Output the (x, y) coordinate of the center of the cell containing the given text.  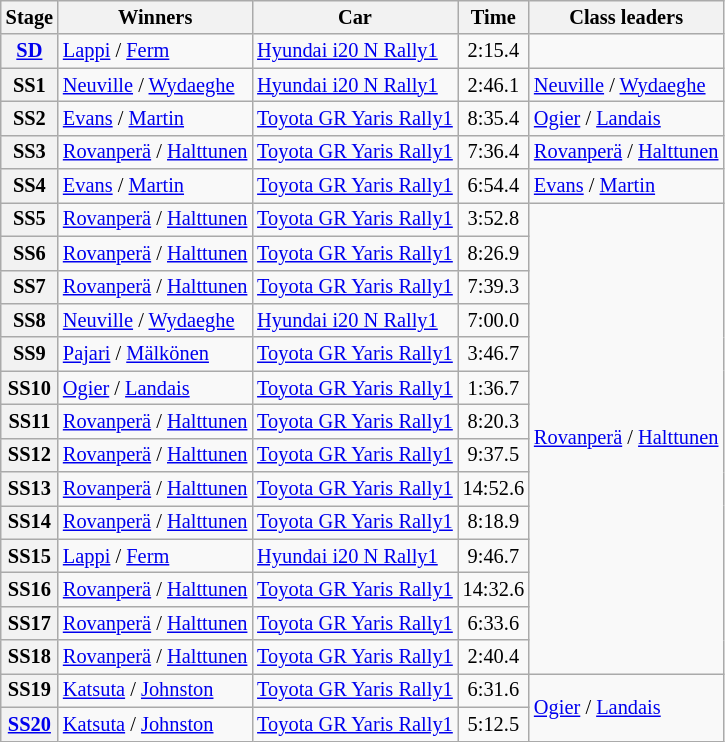
SS17 (30, 623)
6:31.6 (494, 690)
5:12.5 (494, 724)
SD (30, 51)
Class leaders (626, 17)
SS13 (30, 489)
2:46.1 (494, 85)
SS18 (30, 657)
SS4 (30, 186)
SS12 (30, 455)
14:32.6 (494, 589)
7:36.4 (494, 152)
9:46.7 (494, 556)
SS16 (30, 589)
Stage (30, 17)
SS2 (30, 118)
SS3 (30, 152)
SS15 (30, 556)
Time (494, 17)
SS10 (30, 388)
6:33.6 (494, 623)
SS6 (30, 253)
14:52.6 (494, 489)
8:26.9 (494, 253)
7:00.0 (494, 320)
8:20.3 (494, 421)
2:15.4 (494, 51)
8:18.9 (494, 522)
SS9 (30, 354)
8:35.4 (494, 118)
2:40.4 (494, 657)
Pajari / Mälkönen (155, 354)
Car (354, 17)
3:46.7 (494, 354)
SS19 (30, 690)
SS7 (30, 287)
SS1 (30, 85)
3:52.8 (494, 219)
SS8 (30, 320)
9:37.5 (494, 455)
SS5 (30, 219)
1:36.7 (494, 388)
SS20 (30, 724)
SS14 (30, 522)
6:54.4 (494, 186)
SS11 (30, 421)
Winners (155, 17)
7:39.3 (494, 287)
